Identify which cell holds the provided text, then report its [X, Y] central coordinate. 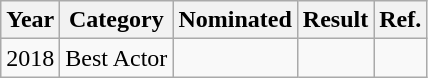
2018 [30, 58]
Ref. [400, 20]
Year [30, 20]
Nominated [235, 20]
Best Actor [116, 58]
Result [335, 20]
Category [116, 20]
